Search for the cell housing the specified text and yield its (x, y) center coordinate. 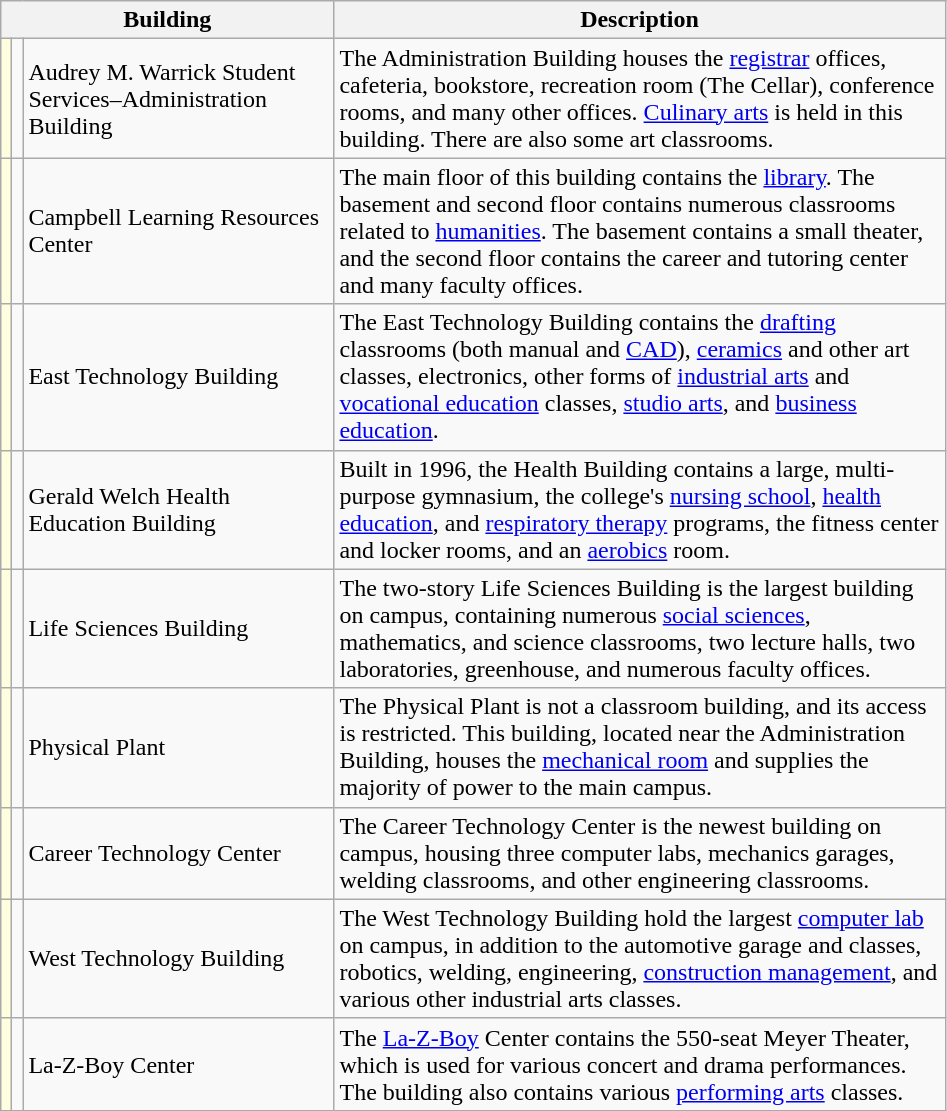
La-Z-Boy Center (178, 1064)
Building (168, 20)
West Technology Building (178, 958)
Campbell Learning Resources Center (178, 231)
Gerald Welch Health Education Building (178, 510)
Life Sciences Building (178, 628)
Audrey M. Warrick Student Services–Administration Building (178, 98)
East Technology Building (178, 377)
Career Technology Center (178, 853)
Description (640, 20)
Physical Plant (178, 748)
